Identify which cell holds the provided text, then report its (X, Y) central coordinate. 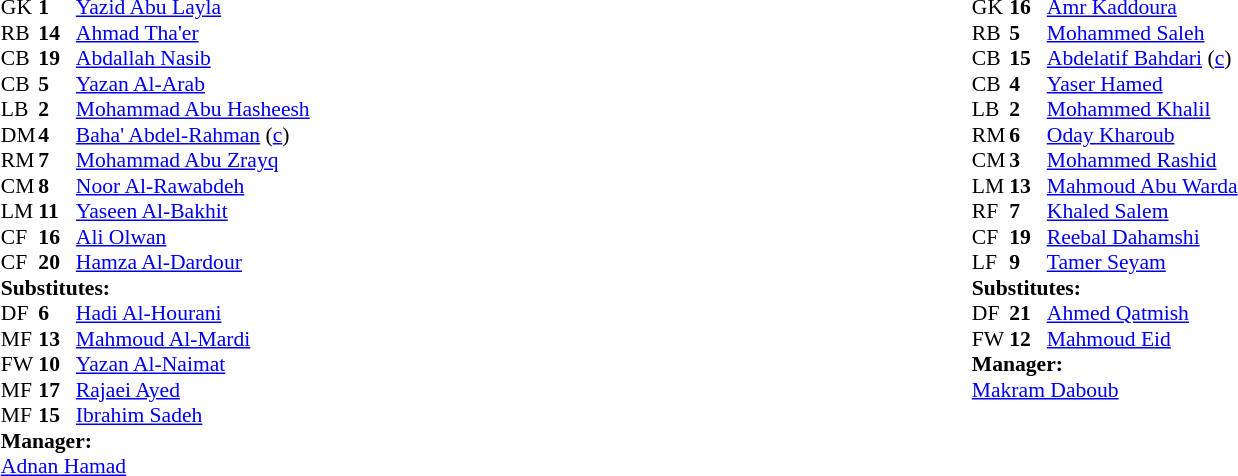
Mahmoud Eid (1142, 339)
Yazan Al-Arab (193, 84)
Ahmed Qatmish (1142, 313)
RF (991, 211)
Yazan Al-Naimat (193, 365)
Hamza Al-Dardour (193, 263)
14 (57, 33)
8 (57, 186)
16 (57, 237)
Yaser Hamed (1142, 84)
21 (1028, 313)
Abdelatif Bahdari (c) (1142, 59)
Oday Kharoub (1142, 135)
Noor Al-Rawabdeh (193, 186)
Hadi Al-Hourani (193, 313)
Yaseen Al-Bakhit (193, 211)
3 (1028, 161)
Makram Daboub (1105, 390)
DM (20, 135)
Mohammed Rashid (1142, 161)
Ahmad Tha'er (193, 33)
10 (57, 365)
Reebal Dahamshi (1142, 237)
17 (57, 390)
Rajaei Ayed (193, 390)
Mohammed Saleh (1142, 33)
11 (57, 211)
Khaled Salem (1142, 211)
Mohammad Abu Zrayq (193, 161)
Mohammad Abu Hasheesh (193, 109)
Mohammed Khalil (1142, 109)
Baha' Abdel-Rahman (c) (193, 135)
LF (991, 263)
Ali Olwan (193, 237)
Tamer Seyam (1142, 263)
9 (1028, 263)
Mahmoud Al-Mardi (193, 339)
Abdallah Nasib (193, 59)
12 (1028, 339)
Mahmoud Abu Warda (1142, 186)
Ibrahim Sadeh (193, 415)
20 (57, 263)
